Pinpoint the cell where the given text exists, returning its [x, y] midpoint coordinate. 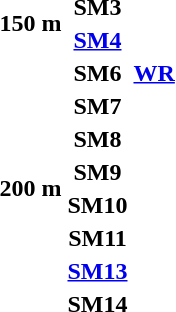
SM8 [98, 139]
SM7 [98, 106]
SM6 [98, 73]
SM4 [98, 40]
WR [154, 73]
SM9 [98, 172]
SM10 [98, 205]
SM11 [98, 238]
SM13 [98, 271]
